Locate the cell with the specified text and output its (X, Y) center coordinate. 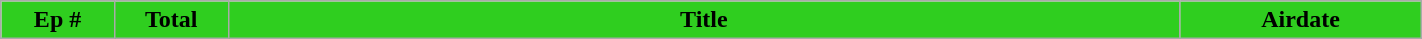
Airdate (1300, 20)
Ep # (58, 20)
Total (171, 20)
Title (704, 20)
